Identify which cell holds the provided text, then report its (x, y) central coordinate. 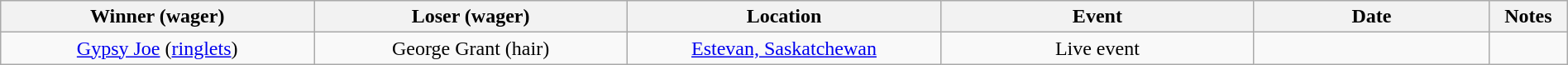
Winner (wager) (157, 17)
Date (1371, 17)
Notes (1528, 17)
Location (784, 17)
Live event (1097, 48)
Estevan, Saskatchewan (784, 48)
George Grant (hair) (471, 48)
Event (1097, 17)
Gypsy Joe (ringlets) (157, 48)
Loser (wager) (471, 17)
